Search for the cell housing the specified text and yield its (x, y) center coordinate. 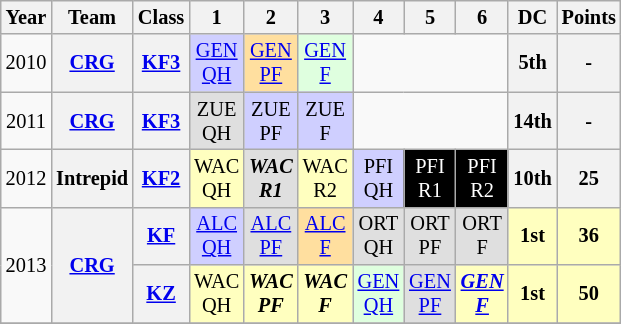
Class (161, 17)
36 (589, 236)
5 (430, 17)
4 (379, 17)
2013 (26, 264)
ORTQH (379, 236)
PFIR2 (482, 178)
Points (589, 17)
1 (216, 17)
ORTPF (430, 236)
14th (532, 121)
2012 (26, 178)
ORTF (482, 236)
Year (26, 17)
PFIQH (379, 178)
ZUEQH (216, 121)
KF (161, 236)
50 (589, 294)
10th (532, 178)
3 (326, 17)
ZUEF (326, 121)
5th (532, 63)
ALCQH (216, 236)
WACF (326, 294)
2010 (26, 63)
2 (270, 17)
KZ (161, 294)
ZUEPF (270, 121)
WACR2 (326, 178)
Team (92, 17)
KF2 (161, 178)
ALCPF (270, 236)
PFIR1 (430, 178)
2011 (26, 121)
6 (482, 17)
WACPF (270, 294)
ALCF (326, 236)
Intrepid (92, 178)
DC (532, 17)
25 (589, 178)
WACR1 (270, 178)
